From the cell containing the given text, extract its center point as [X, Y] coordinate. 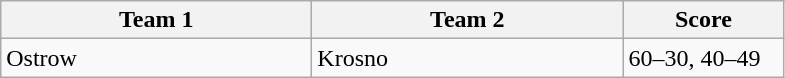
Krosno [468, 58]
Ostrow [156, 58]
Team 2 [468, 20]
Team 1 [156, 20]
60–30, 40–49 [704, 58]
Score [704, 20]
